Determine the [X, Y] coordinate at the center of the cell enclosing the given text.  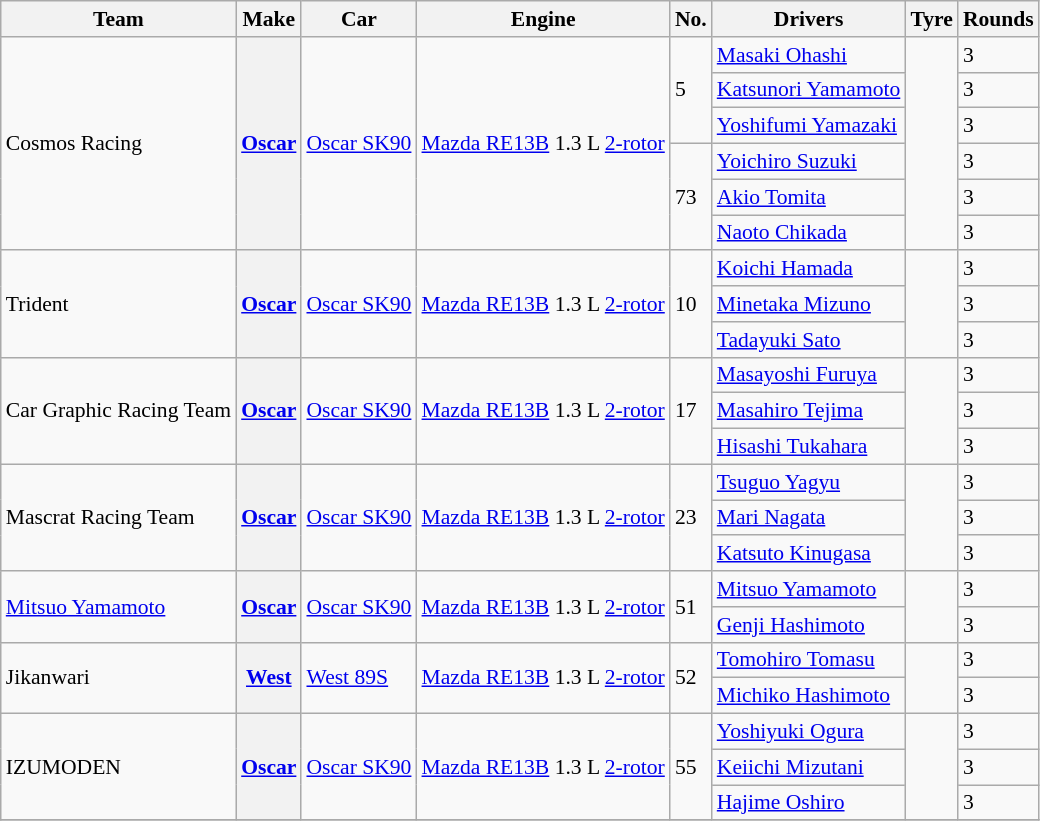
55 [691, 768]
West [268, 678]
Keiichi Mizutani [809, 767]
73 [691, 198]
Tsuguo Yagyu [809, 482]
Masaki Ohashi [809, 55]
Cosmos Racing [118, 144]
5 [691, 90]
Team [118, 19]
Yoichiro Suzuki [809, 162]
Rounds [998, 19]
Katsuto Kinugasa [809, 554]
Genji Hashimoto [809, 625]
Jikanwari [118, 678]
Koichi Hamada [809, 269]
Katsunori Yamamoto [809, 90]
Mascrat Racing Team [118, 518]
51 [691, 606]
No. [691, 19]
10 [691, 304]
23 [691, 518]
Tadayuki Sato [809, 340]
Trident [118, 304]
Hisashi Tukahara [809, 447]
Masayoshi Furuya [809, 375]
Minetaka Mizuno [809, 304]
Tomohiro Tomasu [809, 660]
Yoshiyuki Ogura [809, 732]
Naoto Chikada [809, 233]
Hajime Oshiro [809, 803]
Mari Nagata [809, 518]
Masahiro Tejima [809, 411]
Drivers [809, 19]
Akio Tomita [809, 197]
Tyre [931, 19]
IZUMODEN [118, 768]
17 [691, 410]
West 89S [358, 678]
52 [691, 678]
Yoshifumi Yamazaki [809, 126]
Engine [542, 19]
Car Graphic Racing Team [118, 410]
Michiko Hashimoto [809, 696]
Make [268, 19]
Car [358, 19]
